From the cell containing the given text, extract its center point as (x, y) coordinate. 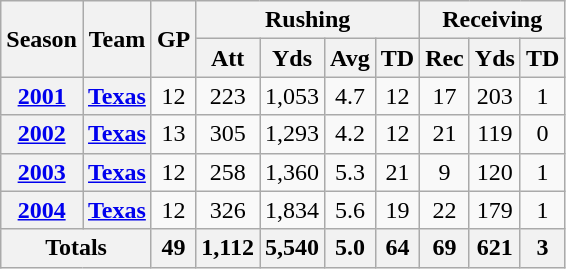
326 (228, 210)
5,540 (292, 248)
120 (494, 172)
22 (445, 210)
9 (445, 172)
19 (397, 210)
0 (542, 134)
13 (173, 134)
5.0 (350, 248)
17 (445, 96)
4.2 (350, 134)
5.6 (350, 210)
2002 (42, 134)
64 (397, 248)
203 (494, 96)
49 (173, 248)
305 (228, 134)
1,360 (292, 172)
Team (116, 39)
1,112 (228, 248)
GP (173, 39)
3 (542, 248)
Totals (76, 248)
179 (494, 210)
2004 (42, 210)
Rec (445, 58)
2003 (42, 172)
621 (494, 248)
1,293 (292, 134)
1,053 (292, 96)
1,834 (292, 210)
4.7 (350, 96)
5.3 (350, 172)
Rushing (308, 20)
2001 (42, 96)
Avg (350, 58)
223 (228, 96)
258 (228, 172)
Receiving (492, 20)
Season (42, 39)
Att (228, 58)
69 (445, 248)
119 (494, 134)
